Pinpoint the cell where the given text exists, returning its (X, Y) midpoint coordinate. 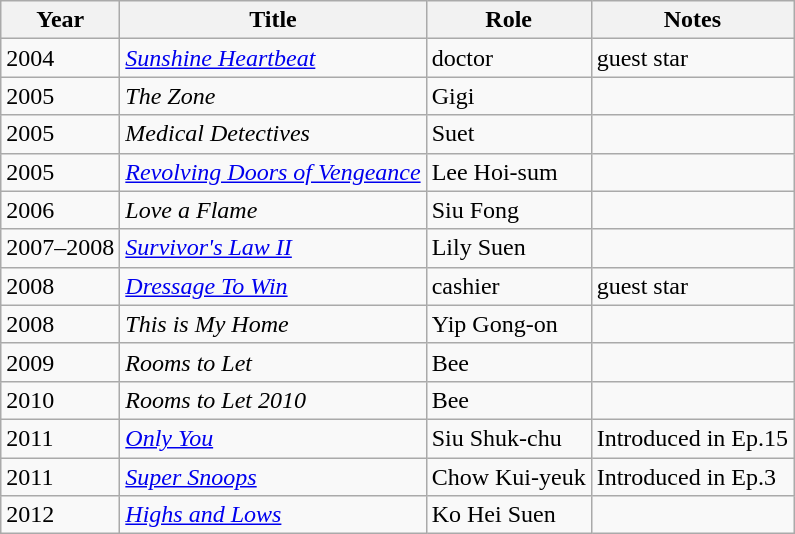
Title (273, 20)
Chow Kui-yeuk (508, 477)
Siu Shuk-chu (508, 438)
2010 (60, 400)
Notes (692, 20)
Ko Hei Suen (508, 515)
Introduced in Ep.15 (692, 438)
Medical Detectives (273, 134)
Revolving Doors of Vengeance (273, 172)
Yip Gong-on (508, 324)
Gigi (508, 96)
Love a Flame (273, 210)
2006 (60, 210)
doctor (508, 58)
Role (508, 20)
Sunshine Heartbeat (273, 58)
The Zone (273, 96)
2007–2008 (60, 248)
Lily Suen (508, 248)
Rooms to Let 2010 (273, 400)
Only You (273, 438)
Introduced in Ep.3 (692, 477)
Lee Hoi-sum (508, 172)
Dressage To Win (273, 286)
Highs and Lows (273, 515)
Survivor's Law II (273, 248)
2012 (60, 515)
cashier (508, 286)
This is My Home (273, 324)
Super Snoops (273, 477)
2004 (60, 58)
Siu Fong (508, 210)
Suet (508, 134)
Rooms to Let (273, 362)
2009 (60, 362)
Year (60, 20)
